Detect which cell encompasses the target text, then output its [X, Y] center coordinate. 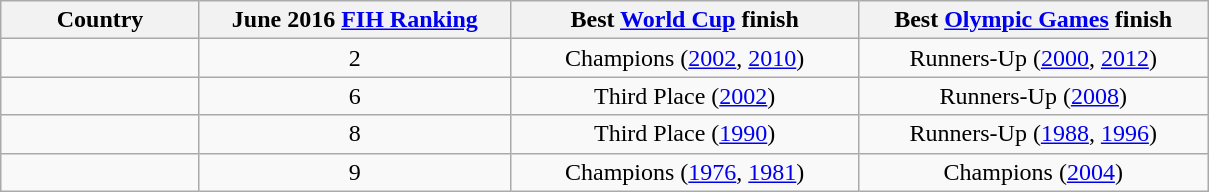
Best World Cup finish [684, 20]
Champions (2004) [1034, 172]
Third Place (1990) [684, 134]
Champions (1976, 1981) [684, 172]
8 [354, 134]
Champions (2002, 2010) [684, 58]
6 [354, 96]
2 [354, 58]
Runners-Up (2000, 2012) [1034, 58]
Best Olympic Games finish [1034, 20]
Country [100, 20]
June 2016 FIH Ranking [354, 20]
Runners-Up (1988, 1996) [1034, 134]
9 [354, 172]
Runners-Up (2008) [1034, 96]
Third Place (2002) [684, 96]
